Pinpoint the cell where the given text exists, returning its (X, Y) midpoint coordinate. 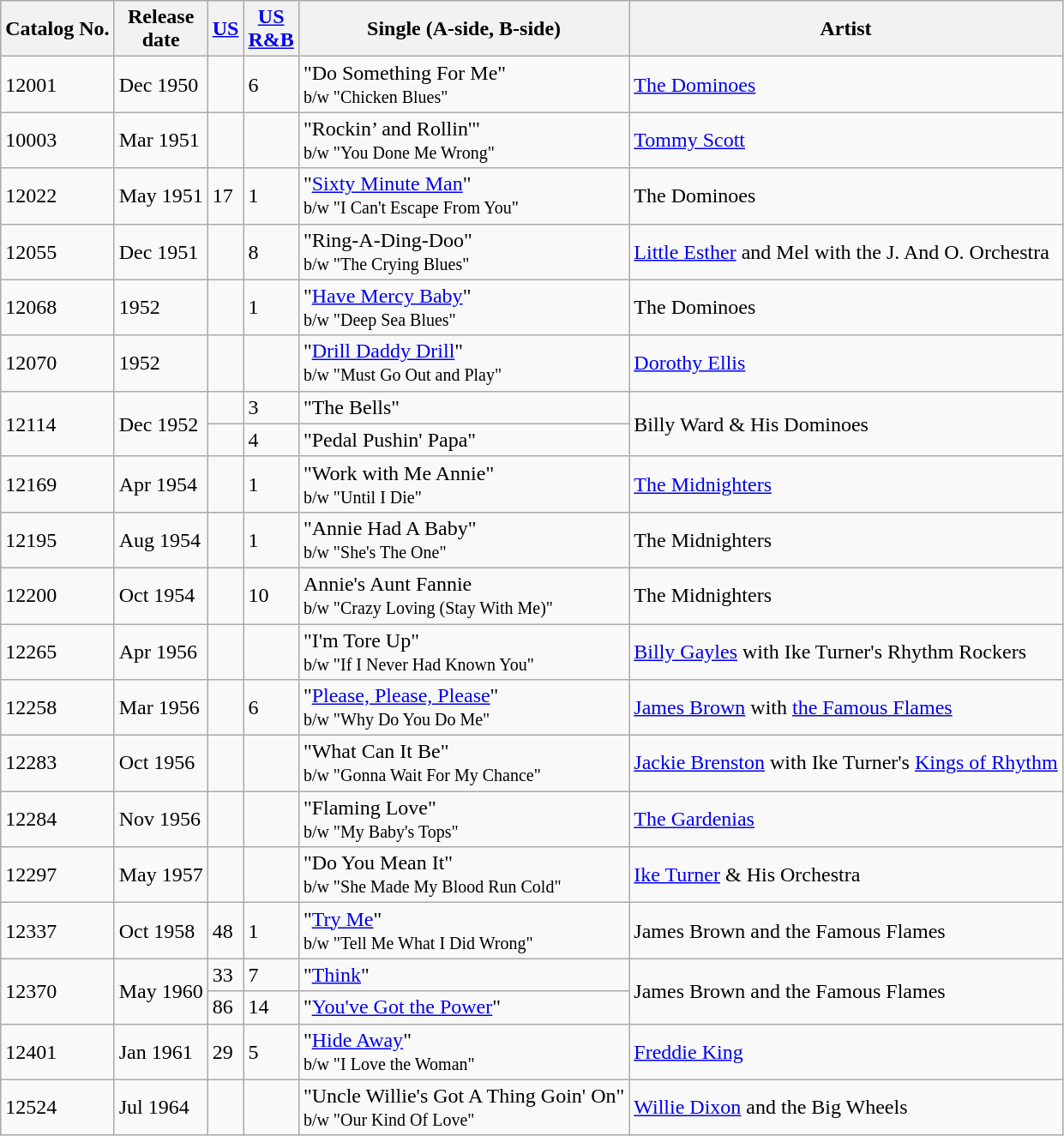
Nov 1956 (161, 820)
USR&B (271, 29)
Annie's Aunt Fannieb/w "Crazy Loving (Stay With Me)" (463, 595)
"Ring-A-Ding-Doo"b/w "The Crying Blues" (463, 252)
"Uncle Willie's Got A Thing Goin' On"b/w "Our Kind Of Love" (463, 1108)
"Drill Daddy Drill"b/w "Must Go Out and Play" (463, 364)
12284 (57, 820)
"Think" (463, 975)
17 (225, 195)
8 (271, 252)
12337 (57, 931)
12297 (57, 875)
US (225, 29)
Oct 1956 (161, 763)
12070 (57, 364)
12022 (57, 195)
10003 (57, 141)
12283 (57, 763)
12524 (57, 1108)
"Rockin’ and Rollin'"b/w "You Done Me Wrong" (463, 141)
12068 (57, 307)
12001 (57, 84)
"You've Got the Power" (463, 1007)
3 (271, 407)
"Do You Mean It"b/w "She Made My Blood Run Cold" (463, 875)
May 1960 (161, 991)
12200 (57, 595)
12055 (57, 252)
48 (225, 931)
Dorothy Ellis (845, 364)
12401 (57, 1051)
Jan 1961 (161, 1051)
29 (225, 1051)
The Gardenias (845, 820)
Releasedate (161, 29)
"Sixty Minute Man"b/w "I Can't Escape From You" (463, 195)
"Annie Had A Baby"b/w "She's The One" (463, 540)
Catalog No. (57, 29)
Dec 1952 (161, 424)
12258 (57, 708)
"Pedal Pushin' Papa" (463, 440)
"Have Mercy Baby"b/w "Deep Sea Blues" (463, 307)
Apr 1956 (161, 652)
10 (271, 595)
12169 (57, 484)
12114 (57, 424)
Mar 1956 (161, 708)
James Brown with the Famous Flames (845, 708)
Single (A-side, B-side) (463, 29)
Willie Dixon and the Big Wheels (845, 1108)
"Work with Me Annie"b/w "Until I Die" (463, 484)
"What Can It Be"b/w "Gonna Wait For My Chance" (463, 763)
Billy Ward & His Dominoes (845, 424)
"Try Me"b/w "Tell Me What I Did Wrong" (463, 931)
5 (271, 1051)
Aug 1954 (161, 540)
Jackie Brenston with Ike Turner's Kings of Rhythm (845, 763)
Dec 1951 (161, 252)
Freddie King (845, 1051)
86 (225, 1007)
12265 (57, 652)
12195 (57, 540)
Jul 1964 (161, 1108)
"The Bells" (463, 407)
4 (271, 440)
Billy Gayles with Ike Turner's Rhythm Rockers (845, 652)
Oct 1958 (161, 931)
Little Esther and Mel with the J. And O. Orchestra (845, 252)
Artist (845, 29)
Ike Turner & His Orchestra (845, 875)
14 (271, 1007)
Oct 1954 (161, 595)
Apr 1954 (161, 484)
"Do Something For Me"b/w "Chicken Blues" (463, 84)
Dec 1950 (161, 84)
May 1957 (161, 875)
12370 (57, 991)
"Flaming Love"b/w "My Baby's Tops" (463, 820)
"Hide Away"b/w "I Love the Woman" (463, 1051)
May 1951 (161, 195)
Mar 1951 (161, 141)
"I'm Tore Up"b/w "If I Never Had Known You" (463, 652)
"Please, Please, Please"b/w "Why Do You Do Me" (463, 708)
7 (271, 975)
Tommy Scott (845, 141)
33 (225, 975)
